Return (X, Y) of the center of cell containing provided text 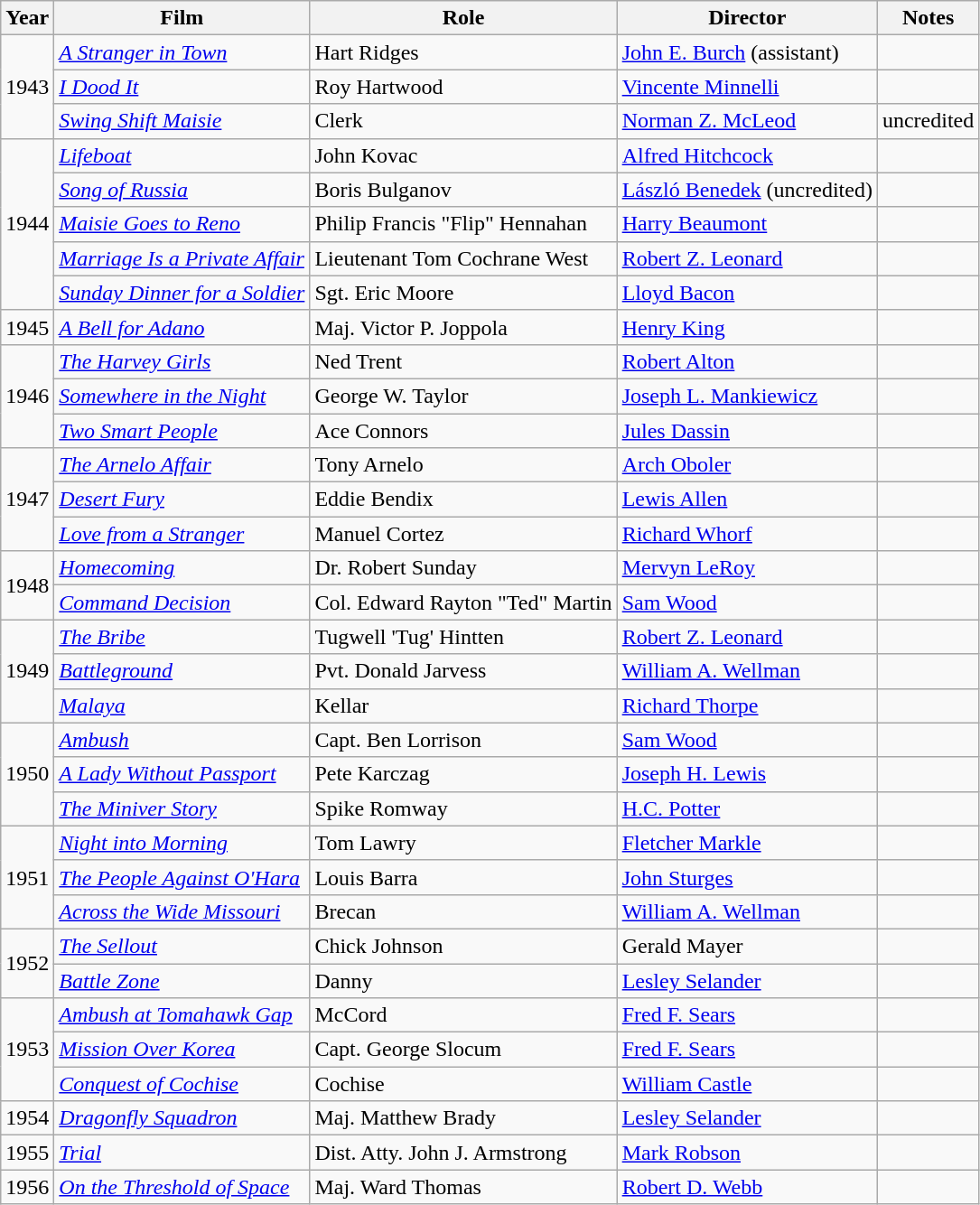
Across the Wide Missouri (182, 911)
Notes (928, 18)
1944 (27, 224)
Richard Whorf (747, 534)
The Bribe (182, 637)
Boris Bulganov (463, 190)
1946 (27, 396)
Song of Russia (182, 190)
Robert D. Webb (747, 1187)
McCord (463, 1015)
1950 (27, 774)
Danny (463, 980)
Vincente Minnelli (747, 87)
Dragonfly Squadron (182, 1118)
Pete Karczag (463, 774)
Battle Zone (182, 980)
Homecoming (182, 568)
László Benedek (uncredited) (747, 190)
Sunday Dinner for a Soldier (182, 293)
Desert Fury (182, 500)
Two Smart People (182, 431)
A Bell for Adano (182, 327)
Maisie Goes to Reno (182, 224)
John Kovac (463, 155)
A Stranger in Town (182, 52)
Henry King (747, 327)
Hart Ridges (463, 52)
Maj. Matthew Brady (463, 1118)
Clerk (463, 121)
Lloyd Bacon (747, 293)
Dr. Robert Sunday (463, 568)
Year (27, 18)
Tugwell 'Tug' Hintten (463, 637)
Brecan (463, 911)
On the Threshold of Space (182, 1187)
Tom Lawry (463, 843)
Richard Thorpe (747, 705)
Alfred Hitchcock (747, 155)
Sgt. Eric Moore (463, 293)
Mervyn LeRoy (747, 568)
Arch Oboler (747, 465)
Harry Beaumont (747, 224)
Mission Over Korea (182, 1050)
Kellar (463, 705)
Ambush (182, 740)
Spike Romway (463, 808)
Joseph H. Lewis (747, 774)
Capt. Ben Lorrison (463, 740)
Manuel Cortez (463, 534)
Mark Robson (747, 1153)
Maj. Ward Thomas (463, 1187)
Lewis Allen (747, 500)
I Dood It (182, 87)
Dist. Atty. John J. Armstrong (463, 1153)
Role (463, 18)
Fletcher Markle (747, 843)
Philip Francis "Flip" Hennahan (463, 224)
John E. Burch (assistant) (747, 52)
Tony Arnelo (463, 465)
Ace Connors (463, 431)
Night into Morning (182, 843)
Trial (182, 1153)
1952 (27, 963)
Capt. George Slocum (463, 1050)
Col. Edward Rayton "Ted" Martin (463, 602)
1955 (27, 1153)
Louis Barra (463, 877)
1947 (27, 500)
George W. Taylor (463, 396)
Pvt. Donald Jarvess (463, 671)
The Arnelo Affair (182, 465)
1956 (27, 1187)
1943 (27, 87)
The Miniver Story (182, 808)
Love from a Stranger (182, 534)
Battleground (182, 671)
1951 (27, 877)
Roy Hartwood (463, 87)
Ambush at Tomahawk Gap (182, 1015)
Eddie Bendix (463, 500)
uncredited (928, 121)
Somewhere in the Night (182, 396)
Ned Trent (463, 361)
Director (747, 18)
1948 (27, 585)
H.C. Potter (747, 808)
Lieutenant Tom Cochrane West (463, 258)
The Harvey Girls (182, 361)
Chick Johnson (463, 946)
1953 (27, 1050)
Jules Dassin (747, 431)
Cochise (463, 1084)
1954 (27, 1118)
Conquest of Cochise (182, 1084)
Robert Alton (747, 361)
1949 (27, 671)
The People Against O'Hara (182, 877)
Maj. Victor P. Joppola (463, 327)
John Sturges (747, 877)
William Castle (747, 1084)
Gerald Mayer (747, 946)
Marriage Is a Private Affair (182, 258)
Film (182, 18)
The Sellout (182, 946)
Lifeboat (182, 155)
Norman Z. McLeod (747, 121)
Malaya (182, 705)
1945 (27, 327)
Swing Shift Maisie (182, 121)
Joseph L. Mankiewicz (747, 396)
A Lady Without Passport (182, 774)
Command Decision (182, 602)
